Determine the [x, y] coordinate at the center of the cell enclosing the given text.  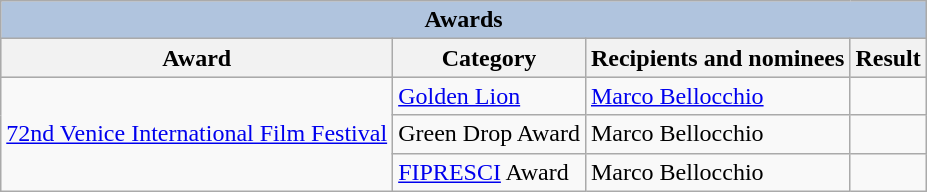
Awards [464, 20]
Green Drop Award [490, 134]
Golden Lion [490, 96]
Result [888, 58]
Award [197, 58]
Category [490, 58]
FIPRESCI Award [490, 172]
72nd Venice International Film Festival [197, 134]
Recipients and nominees [717, 58]
